Capture the cell that displays the provided text and extract its (x, y) central coordinate. 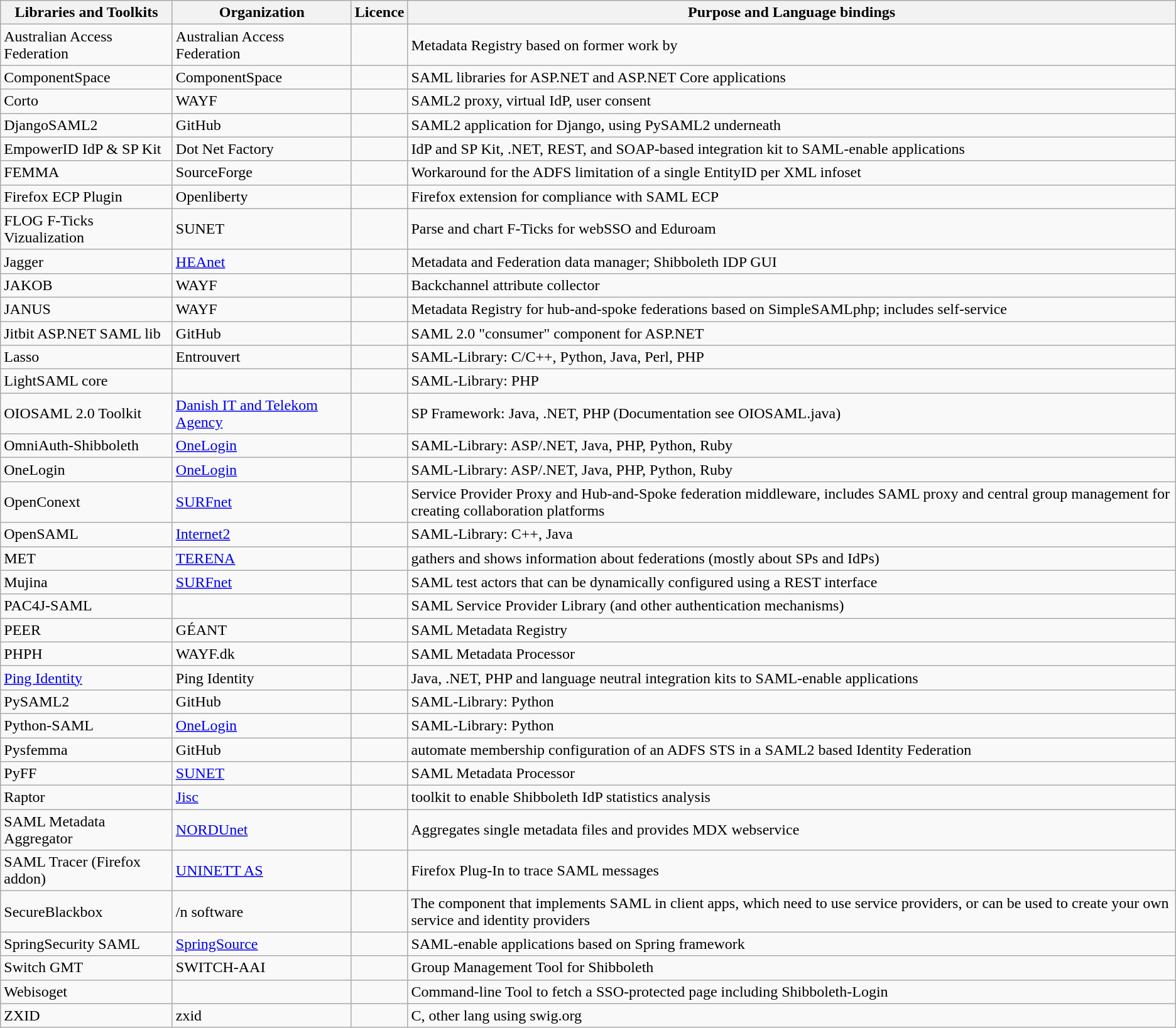
SpringSecurity SAML (87, 944)
NORDUnet (261, 830)
SAML2 application for Django, using PySAML2 underneath (792, 125)
EmpowerID IdP & SP Kit (87, 149)
OpenSAML (87, 534)
Firefox ECP Plugin (87, 197)
Metadata and Federation data manager; Shibboleth IDP GUI (792, 261)
Metadata Registry based on former work by (792, 45)
SAML Metadata Registry (792, 630)
TERENA (261, 558)
SourceForge (261, 173)
Jitbit ASP.NET SAML lib (87, 333)
MET (87, 558)
Entrouvert (261, 357)
Pysfemma (87, 749)
ZXID (87, 1015)
OmniAuth-Shibboleth (87, 446)
PySAML2 (87, 701)
WAYF.dk (261, 654)
Command-line Tool to fetch a SSO-protected page including Shibboleth-Login (792, 992)
SAML Service Provider Library (and other authentication mechanisms) (792, 606)
SWITCH-AAI (261, 968)
Mujina (87, 582)
HEAnet (261, 261)
Service Provider Proxy and Hub-and-Spoke federation middleware, includes SAML proxy and central group management for creating collaboration platforms (792, 502)
SP Framework: Java, .NET, PHP (Documentation see OIOSAML.java) (792, 413)
Parse and chart F-Ticks for webSSO and Eduroam (792, 229)
SAML Tracer (Firefox addon) (87, 870)
PHPH (87, 654)
Group Management Tool for Shibboleth (792, 968)
SAML-Library: C/C++, Python, Java, Perl, PHP (792, 357)
OpenConext (87, 502)
Metadata Registry for hub-and-spoke federations based on SimpleSAMLphp; includes self-service (792, 309)
SAML-enable applications based on Spring framework (792, 944)
toolkit to enable Shibboleth IdP statistics analysis (792, 798)
automate membership configuration of an ADFS STS in a SAML2 based Identity Federation (792, 749)
Java, .NET, PHP and language neutral integration kits to SAML-enable applications (792, 678)
Libraries and Toolkits (87, 13)
SecureBlackbox (87, 912)
Workaround for the ADFS limitation of a single EntityID per XML infoset (792, 173)
/n software (261, 912)
FLOG F-Ticks Vizualization (87, 229)
OIOSAML 2.0 Toolkit (87, 413)
SAML-Library: PHP (792, 381)
Lasso (87, 357)
Licence (379, 13)
Firefox Plug-In to trace SAML messages (792, 870)
SAML 2.0 "consumer" component for ASP.NET (792, 333)
SAML test actors that can be dynamically configured using a REST interface (792, 582)
LightSAML core (87, 381)
Webisoget (87, 992)
Purpose and Language bindings (792, 13)
Internet2 (261, 534)
Openliberty (261, 197)
FEMMA (87, 173)
gathers and shows information about federations (mostly about SPs and IdPs) (792, 558)
SAML2 proxy, virtual IdP, user consent (792, 101)
Corto (87, 101)
PEER (87, 630)
PAC4J-SAML (87, 606)
C, other lang using swig.org (792, 1015)
Firefox extension for compliance with SAML ECP (792, 197)
Jagger (87, 261)
Switch GMT (87, 968)
Python-SAML (87, 725)
SpringSource (261, 944)
GÉANT (261, 630)
JANUS (87, 309)
Dot Net Factory (261, 149)
Raptor (87, 798)
JAKOB (87, 285)
IdP and SP Kit, .NET, REST, and SOAP-based integration kit to SAML-enable applications (792, 149)
SAML Metadata Aggregator (87, 830)
UNINETT AS (261, 870)
Danish IT and Telekom Agency (261, 413)
SAML-Library: C++, Java (792, 534)
Jisc (261, 798)
DjangoSAML2 (87, 125)
zxid (261, 1015)
Backchannel attribute collector (792, 285)
Aggregates single metadata files and provides MDX webservice (792, 830)
Organization (261, 13)
SAML libraries for ASP.NET and ASP.NET Core applications (792, 77)
PyFF (87, 774)
